Pinpoint the cell where the given text exists, returning its [x, y] midpoint coordinate. 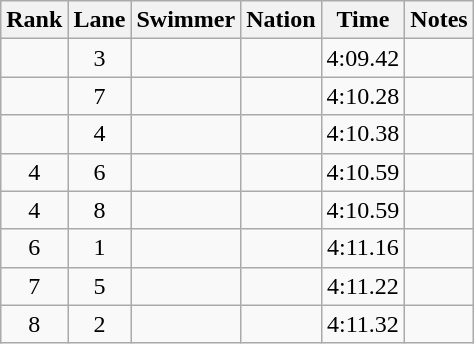
2 [100, 324]
Rank [34, 20]
Nation [281, 20]
3 [100, 58]
Time [363, 20]
Swimmer [186, 20]
4:11.16 [363, 248]
4:09.42 [363, 58]
4:11.22 [363, 286]
4:10.28 [363, 96]
4:11.32 [363, 324]
Notes [439, 20]
4:10.38 [363, 134]
5 [100, 286]
1 [100, 248]
Lane [100, 20]
